Output the (X, Y) coordinate of the center of the cell containing the given text.  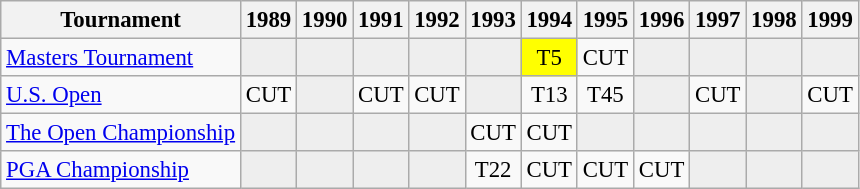
T13 (549, 95)
1991 (381, 20)
1992 (437, 20)
1994 (549, 20)
PGA Championship (121, 170)
T5 (549, 58)
1996 (661, 20)
T22 (493, 170)
Tournament (121, 20)
1999 (830, 20)
T45 (605, 95)
1990 (325, 20)
1998 (774, 20)
1997 (718, 20)
1989 (268, 20)
The Open Championship (121, 133)
Masters Tournament (121, 58)
1993 (493, 20)
1995 (605, 20)
U.S. Open (121, 95)
